From the cell containing the given text, extract its center point as [X, Y] coordinate. 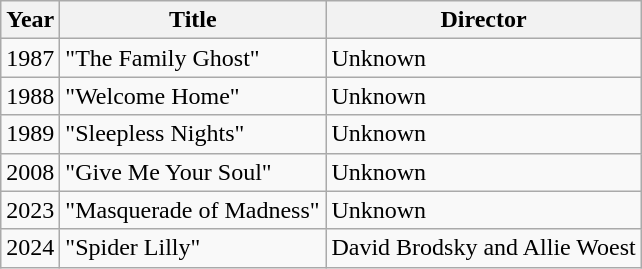
1988 [30, 96]
"Spider Lilly" [193, 248]
1987 [30, 58]
2023 [30, 210]
"The Family Ghost" [193, 58]
David Brodsky and Allie Woest [484, 248]
Title [193, 20]
"Welcome Home" [193, 96]
Year [30, 20]
1989 [30, 134]
2024 [30, 248]
2008 [30, 172]
"Sleepless Nights" [193, 134]
"Give Me Your Soul" [193, 172]
"Masquerade of Madness" [193, 210]
Director [484, 20]
